Identify which cell holds the provided text, then report its [X, Y] central coordinate. 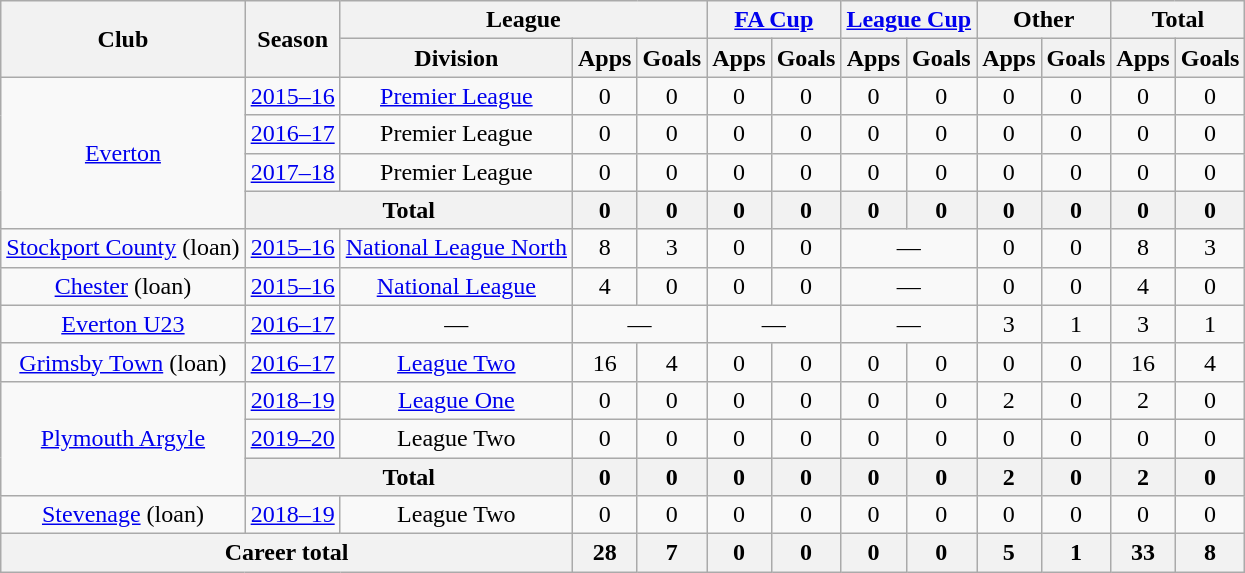
Other [1044, 20]
League One [456, 400]
Everton [123, 153]
5 [1009, 553]
7 [672, 553]
Division [456, 58]
Everton U23 [123, 324]
League Cup [909, 20]
2019–20 [292, 438]
2017–18 [292, 172]
Chester (loan) [123, 286]
Season [292, 39]
Plymouth Argyle [123, 438]
FA Cup [774, 20]
National League North [456, 248]
Stevenage (loan) [123, 515]
33 [1143, 553]
28 [605, 553]
National League [456, 286]
League [523, 20]
Career total [287, 553]
Grimsby Town (loan) [123, 362]
Club [123, 39]
Stockport County (loan) [123, 248]
